Detect which cell encompasses the target text, then output its (X, Y) center coordinate. 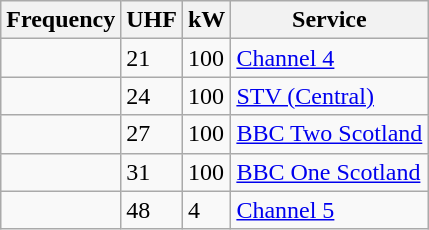
4 (206, 210)
STV (Central) (330, 96)
Channel 5 (330, 210)
UHF (152, 20)
24 (152, 96)
Channel 4 (330, 58)
kW (206, 20)
21 (152, 58)
Service (330, 20)
BBC One Scotland (330, 172)
BBC Two Scotland (330, 134)
27 (152, 134)
Frequency (61, 20)
48 (152, 210)
31 (152, 172)
